Capture the cell that displays the provided text and extract its [X, Y] central coordinate. 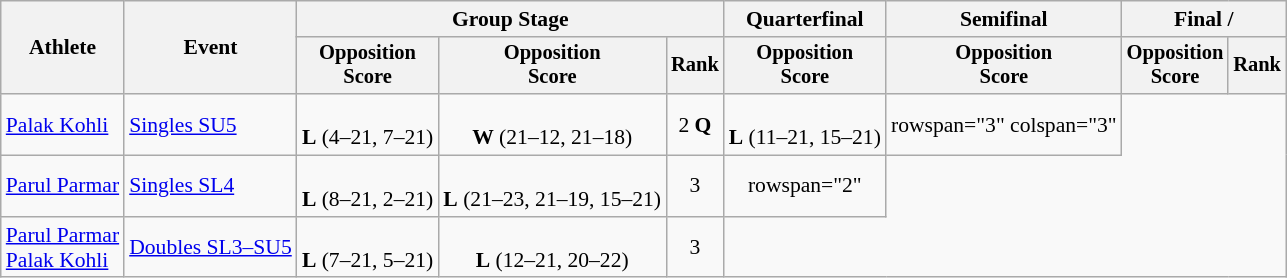
L (8–21, 2–21) [368, 186]
L (11–21, 15–21) [805, 124]
rowspan="3" colspan="3" [1004, 124]
L (12–21, 20–22) [552, 248]
Semifinal [1004, 19]
L (21–23, 21–19, 15–21) [552, 186]
Quarterfinal [805, 19]
Final / [1204, 19]
Singles SL4 [210, 186]
Event [210, 48]
Doubles SL3–SU5 [210, 248]
Parul Parmar [62, 186]
Parul ParmarPalak Kohli [62, 248]
rowspan="2" [805, 186]
2 Q [695, 124]
L (4–21, 7–21) [368, 124]
Singles SU5 [210, 124]
Athlete [62, 48]
W (21–12, 21–18) [552, 124]
L (7–21, 5–21) [368, 248]
Group Stage [510, 19]
Palak Kohli [62, 124]
